Identify which cell holds the provided text, then report its (X, Y) central coordinate. 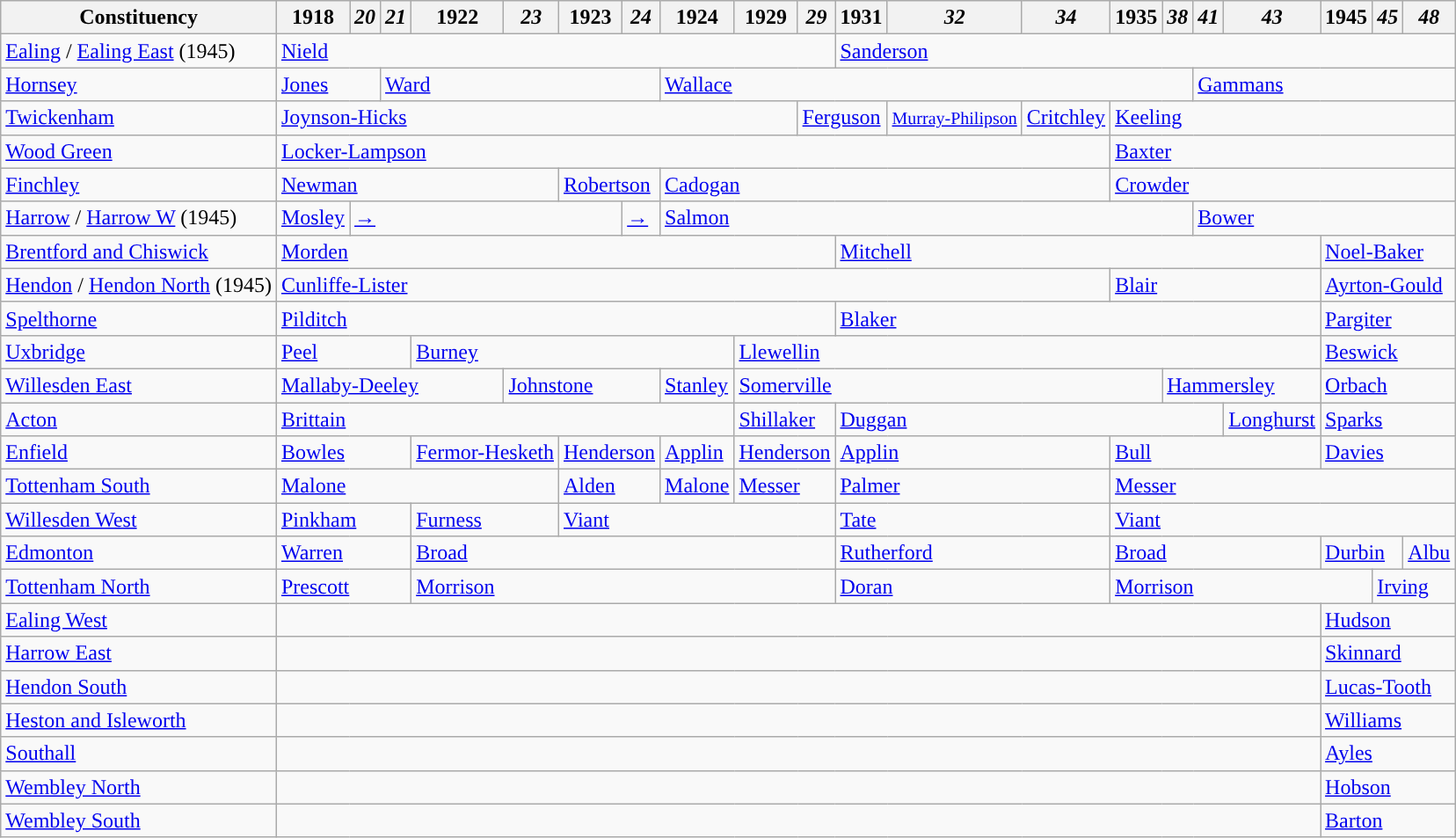
Acton (139, 419)
1945 (1347, 18)
Uxbridge (139, 352)
Davies (1387, 453)
Orbach (1387, 385)
43 (1272, 18)
Keeling (1283, 118)
1923 (591, 18)
Stanley (697, 385)
Sanderson (1145, 51)
Hudson (1387, 620)
Brittain (505, 419)
Hornsey (139, 84)
1931 (862, 18)
Willesden West (139, 520)
1918 (313, 18)
Harrow / Harrow W (1945) (139, 218)
Durbin (1362, 553)
Tate (972, 520)
Noel-Baker (1387, 251)
Irving (1414, 587)
Sparks (1387, 419)
Spelthorne (139, 318)
Skinnard (1387, 653)
Southall (139, 754)
Bowles (343, 453)
Joynson-Hicks (536, 118)
Ferguson (842, 118)
23 (531, 18)
48 (1430, 18)
Finchley (139, 185)
Crowder (1283, 185)
Bull (1215, 453)
Rutherford (972, 553)
Newman (417, 185)
Burney (573, 352)
Edmonton (139, 553)
Beswick (1387, 352)
Pilditch (556, 318)
Gammans (1324, 84)
Harrow East (139, 653)
Ward (521, 84)
45 (1387, 18)
Critchley (1066, 118)
Pargiter (1387, 318)
Wembley North (139, 787)
Cunliffe-Lister (693, 285)
Johnstone (582, 385)
Furness (485, 520)
Hobson (1387, 787)
Alden (610, 486)
Albu (1430, 553)
Mosley (313, 218)
Shillaker (784, 419)
1924 (697, 18)
Palmer (972, 486)
1929 (766, 18)
32 (955, 18)
Enfield (139, 453)
Brentford and Chiswick (139, 251)
Wood Green (139, 151)
24 (642, 18)
Duggan (1030, 419)
41 (1208, 18)
Fermor-Hesketh (485, 453)
20 (366, 18)
1935 (1136, 18)
Barton (1387, 820)
Cadogan (885, 185)
Wallace (927, 84)
Locker-Lampson (693, 151)
Doran (972, 587)
Hammersley (1241, 385)
Morden (556, 251)
Nield (556, 51)
29 (816, 18)
Ayrton-Gould (1387, 285)
Warren (343, 553)
Twickenham (139, 118)
Ealing / Ealing East (1945) (139, 51)
Robertson (610, 185)
Mallaby-Deeley (390, 385)
Tottenham South (139, 486)
Baxter (1283, 151)
Llewellin (1027, 352)
Longhurst (1272, 419)
Somerville (948, 385)
Ayles (1387, 754)
Pinkham (343, 520)
34 (1066, 18)
Salmon (927, 218)
Constituency (139, 18)
Murray-Philipson (955, 118)
Peel (343, 352)
Prescott (343, 587)
Heston and Isleworth (139, 720)
Blaker (1078, 318)
21 (396, 18)
Wembley South (139, 820)
38 (1178, 18)
Ealing West (139, 620)
Hendon South (139, 687)
Lucas-Tooth (1387, 687)
Blair (1215, 285)
Bower (1324, 218)
Mitchell (1078, 251)
Hendon / Hendon North (1945) (139, 285)
1922 (457, 18)
Williams (1387, 720)
Willesden East (139, 385)
Jones (328, 84)
Tottenham North (139, 587)
